Detect which cell encompasses the target text, then output its [X, Y] center coordinate. 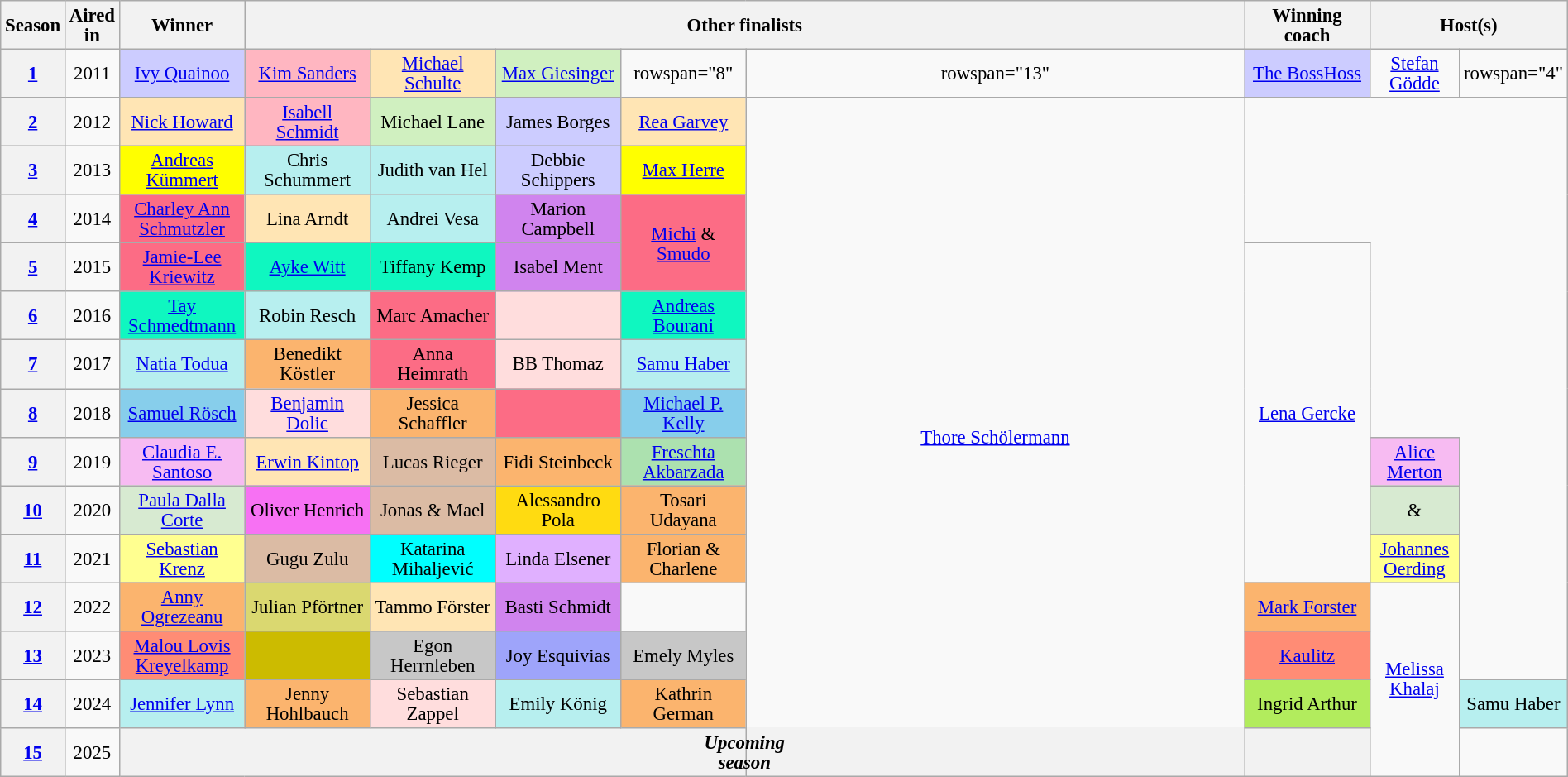
10 [33, 510]
Tiffany Kemp [433, 268]
BB Thomaz [558, 364]
Alessandro Pola [558, 510]
Chris Schummert [308, 170]
Max Giesinger [558, 74]
Season [33, 25]
Alice Merton [1414, 462]
Winning coach [1307, 25]
Andrei Vesa [433, 218]
Kaulitz [1307, 655]
Judith van Hel [433, 170]
Egon Herrnleben [433, 655]
Lena Gercke [1307, 413]
Michael P. Kelly [683, 414]
Andreas Bourani [683, 316]
6 [33, 316]
Ivy Quainoo [182, 74]
Freschta Akbarzada [683, 462]
2021 [92, 558]
Melissa Khalaj [1414, 679]
Nick Howard [182, 122]
2024 [92, 703]
15 [33, 753]
Upcomingseason [744, 753]
4 [33, 218]
2019 [92, 462]
Michi & Smudo [683, 243]
14 [33, 703]
Jessica Schaffler [433, 414]
Johannes Oerding [1414, 558]
2020 [92, 510]
Isabell Schmidt [308, 122]
8 [33, 414]
Charley Ann Schmutzler [182, 218]
Rea Garvey [683, 122]
2022 [92, 607]
13 [33, 655]
rowspan="8" [683, 74]
The BossHoss [1307, 74]
Benedikt Köstler [308, 364]
2013 [92, 170]
Winner [182, 25]
2011 [92, 74]
Linda Elsener [558, 558]
2016 [92, 316]
Michael Lane [433, 122]
Benjamin Dolic [308, 414]
Oliver Henrich [308, 510]
Lucas Rieger [433, 462]
12 [33, 607]
Emely Myles [683, 655]
Thore Schölermann [996, 437]
Sebastian Zappel [433, 703]
2012 [92, 122]
Andreas Kümmert [182, 170]
Host(s) [1469, 25]
Aired in [92, 25]
Gugu Zulu [308, 558]
Paula Dalla Corte [182, 510]
Michael Schulte [433, 74]
Jamie-Lee Kriewitz [182, 268]
Malou Lovis Kreyelkamp [182, 655]
Lina Arndt [308, 218]
9 [33, 462]
James Borges [558, 122]
11 [33, 558]
7 [33, 364]
Marc Amacher [433, 316]
Joy Esquivias [558, 655]
Katarina Mihaljević [433, 558]
Emily König [558, 703]
Kim Sanders [308, 74]
& [1414, 510]
Kathrin German [683, 703]
Anna Heimrath [433, 364]
Jonas & Mael [433, 510]
Max Herre [683, 170]
Debbie Schippers [558, 170]
Robin Resch [308, 316]
rowspan="13" [996, 74]
Florian & Charlene [683, 558]
Isabel Ment [558, 268]
Erwin Kintop [308, 462]
5 [33, 268]
2023 [92, 655]
Julian Pförtner [308, 607]
Natia Todua [182, 364]
2018 [92, 414]
Fidi Steinbeck [558, 462]
2014 [92, 218]
Anny Ogrezeanu [182, 607]
Samuel Rösch [182, 414]
Tammo Förster [433, 607]
2 [33, 122]
Ingrid Arthur [1307, 703]
rowspan="4" [1513, 74]
3 [33, 170]
Jennifer Lynn [182, 703]
Claudia E. Santoso [182, 462]
1 [33, 74]
Tosari Udayana [683, 510]
Marion Campbell [558, 218]
Mark Forster [1307, 607]
2025 [92, 753]
Stefan Gödde [1414, 74]
Ayke Witt [308, 268]
2017 [92, 364]
2015 [92, 268]
Tay Schmedtmann [182, 316]
Sebastian Krenz [182, 558]
Jenny Hohlbauch [308, 703]
Basti Schmidt [558, 607]
Other finalists [744, 25]
